Search for the cell housing the specified text and yield its [x, y] center coordinate. 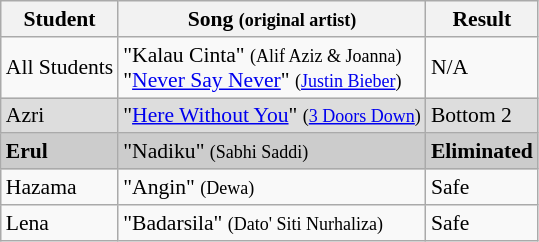
N/A [482, 68]
"Nadiku" (Sabhi Saddi) [272, 152]
"Badarsila" (Dato' Siti Nurhaliza) [272, 223]
"Angin" (Dewa) [272, 187]
Bottom 2 [482, 116]
Student [60, 19]
Song (original artist) [272, 19]
All Students [60, 68]
Azri [60, 116]
Result [482, 19]
"Here Without You" (3 Doors Down) [272, 116]
Erul [60, 152]
Hazama [60, 187]
Lena [60, 223]
"Kalau Cinta" (Alif Aziz & Joanna) "Never Say Never" (Justin Bieber) [272, 68]
Eliminated [482, 152]
